Detect which cell encompasses the target text, then output its [x, y] center coordinate. 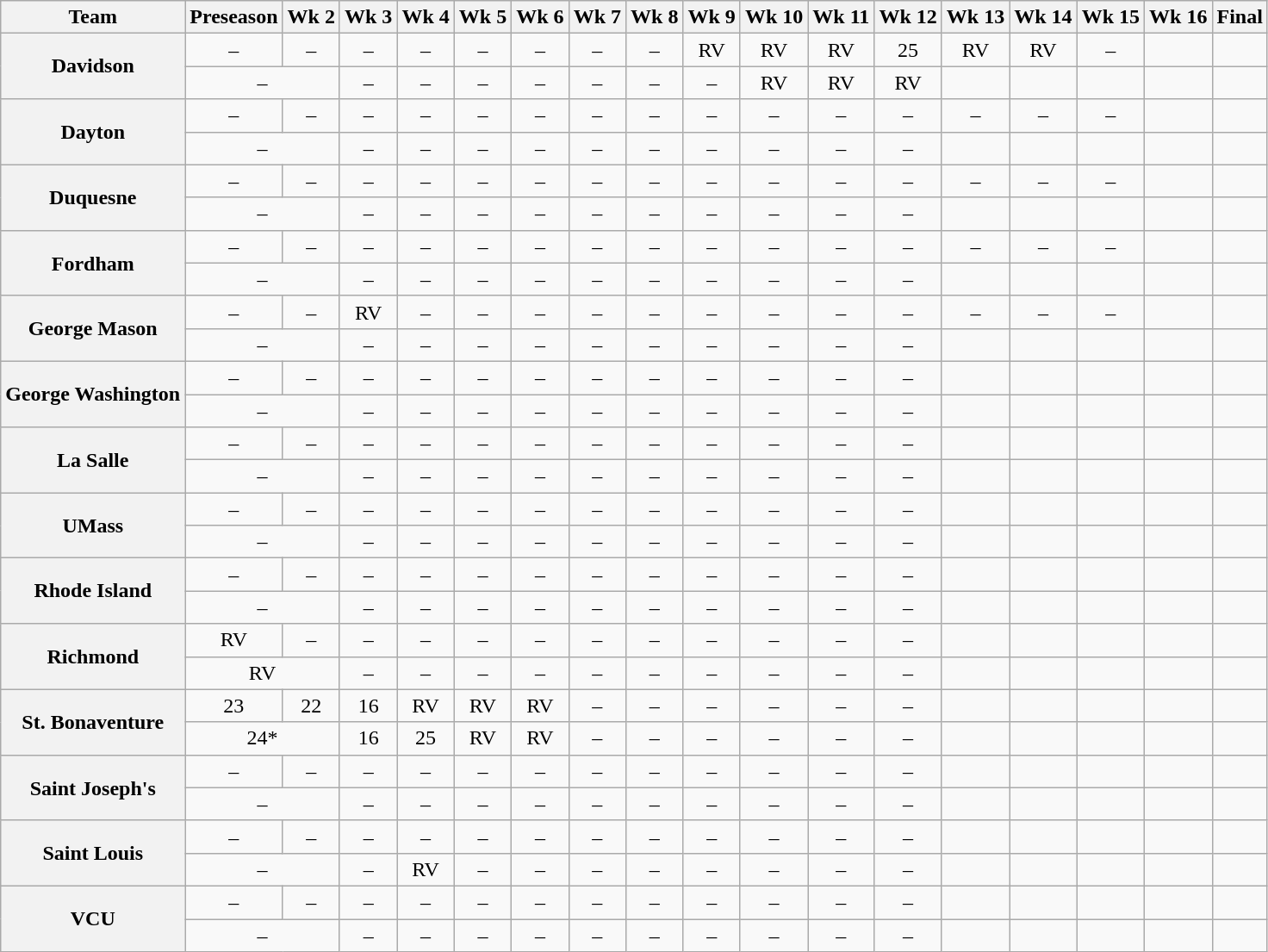
Wk 7 [597, 17]
23 [234, 706]
Davidson [93, 66]
Fordham [93, 263]
24* [263, 738]
Wk 8 [655, 17]
St. Bonaventure [93, 722]
Wk 3 [368, 17]
Preseason [234, 17]
VCU [93, 918]
Saint Louis [93, 853]
Team [93, 17]
Wk 5 [482, 17]
Wk 12 [908, 17]
Wk 4 [426, 17]
Richmond [93, 656]
Wk 16 [1178, 17]
Wk 11 [841, 17]
George Washington [93, 394]
Wk 15 [1110, 17]
Duquesne [93, 197]
Wk 13 [975, 17]
Dayton [93, 132]
UMass [93, 526]
Wk 14 [1043, 17]
Wk 2 [311, 17]
La Salle [93, 460]
22 [311, 706]
Wk 9 [712, 17]
Wk 6 [540, 17]
Wk 10 [774, 17]
Rhode Island [93, 591]
George Mason [93, 328]
Saint Joseph's [93, 787]
Final [1240, 17]
